Scan for the cell matching the given text and deliver its [X, Y] coordinate at center. 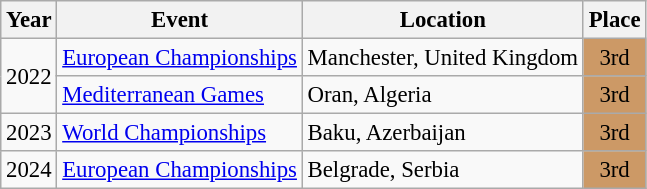
2023 [29, 133]
2022 [29, 76]
Place [614, 20]
Baku, Azerbaijan [442, 133]
Oran, Algeria [442, 95]
Year [29, 20]
Event [180, 20]
Location [442, 20]
2024 [29, 170]
Belgrade, Serbia [442, 170]
Mediterranean Games [180, 95]
Manchester, United Kingdom [442, 58]
World Championships [180, 133]
